Provide the (X, Y) coordinate of the cell's center where the given text is located.  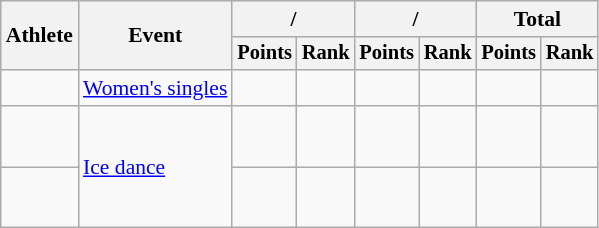
Event (155, 36)
Women's singles (155, 88)
Athlete (40, 36)
Total (537, 19)
Ice dance (155, 167)
